Scan for the cell matching the given text and deliver its [X, Y] coordinate at center. 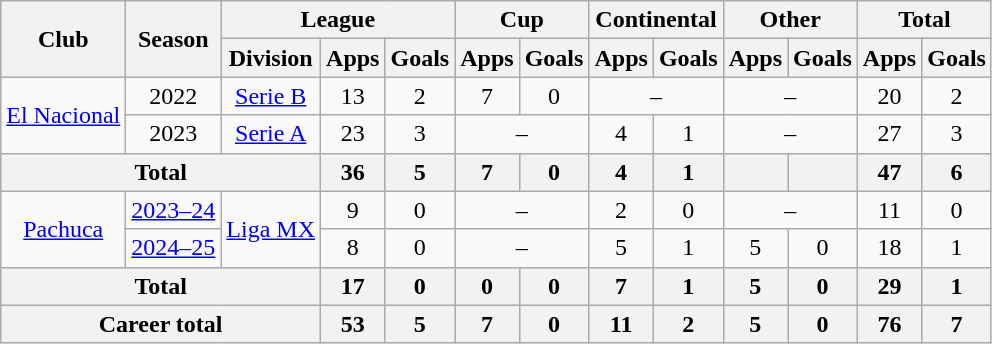
17 [353, 286]
Continental [656, 20]
Serie A [271, 134]
9 [353, 210]
Pachuca [64, 229]
2022 [174, 96]
2023–24 [174, 210]
18 [889, 248]
2023 [174, 134]
Liga MX [271, 229]
20 [889, 96]
6 [957, 172]
8 [353, 248]
27 [889, 134]
47 [889, 172]
36 [353, 172]
Serie B [271, 96]
29 [889, 286]
Club [64, 39]
13 [353, 96]
53 [353, 324]
76 [889, 324]
Cup [522, 20]
Division [271, 58]
Season [174, 39]
Other [790, 20]
El Nacional [64, 115]
Career total [161, 324]
23 [353, 134]
2024–25 [174, 248]
League [338, 20]
